Pinpoint the cell where the given text exists, returning its (x, y) midpoint coordinate. 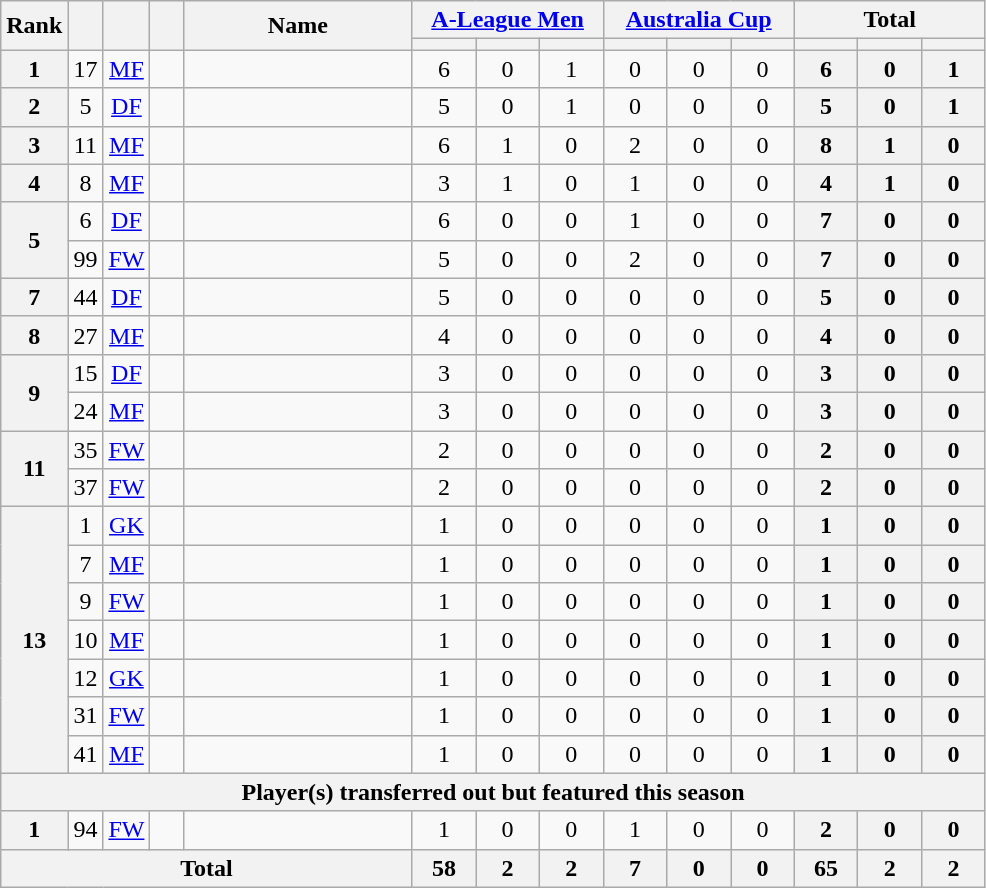
94 (86, 830)
41 (86, 754)
44 (86, 297)
A-League Men (508, 20)
65 (826, 868)
13 (34, 640)
Player(s) transferred out but featured this season (494, 792)
12 (86, 678)
35 (86, 449)
Name (298, 26)
17 (86, 69)
15 (86, 373)
58 (444, 868)
27 (86, 335)
31 (86, 716)
24 (86, 411)
Rank (34, 26)
Australia Cup (698, 20)
99 (86, 259)
10 (86, 640)
37 (86, 488)
